Return [X, Y] of the center of cell containing provided text 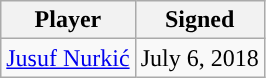
Player [68, 20]
Jusuf Nurkić [68, 58]
Signed [200, 20]
July 6, 2018 [200, 58]
